Scan for the cell matching the given text and deliver its [x, y] coordinate at center. 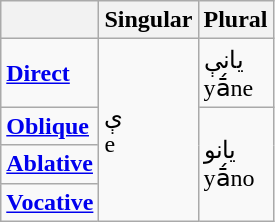
یانېyā́ne [236, 73]
یانوyā́no [236, 164]
Singular [148, 20]
Oblique [50, 126]
ېe [148, 130]
Plural [236, 20]
Vocative [50, 202]
Direct [50, 73]
Ablative [50, 164]
